For the text-containing cell, return its midpoint in [X, Y] coordinate format. 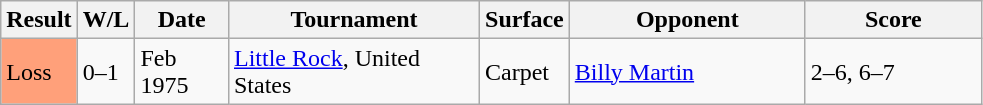
Little Rock, United States [354, 72]
Loss [39, 72]
Surface [525, 20]
Billy Martin [687, 72]
W/L [106, 20]
0–1 [106, 72]
Carpet [525, 72]
Feb 1975 [182, 72]
Score [893, 20]
2–6, 6–7 [893, 72]
Tournament [354, 20]
Date [182, 20]
Result [39, 20]
Opponent [687, 20]
